Determine the (X, Y) coordinate at the center of the cell enclosing the given text.  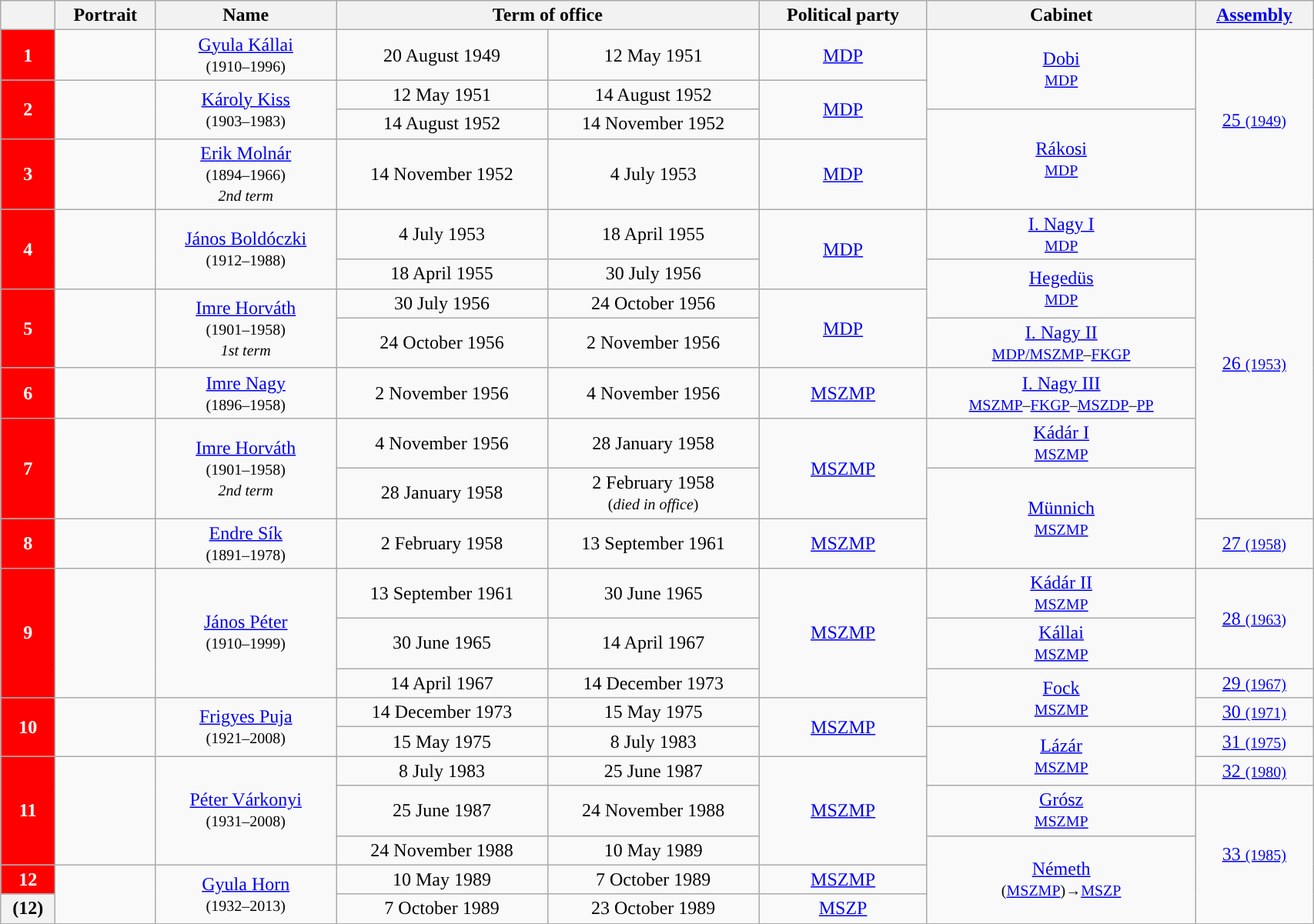
29 (1967) (1255, 683)
9 (28, 633)
RákosiMDP (1061, 159)
33 (1985) (1255, 854)
Péter Várkonyi(1931–2008) (246, 811)
26 (1953) (1255, 363)
6 (28, 392)
2 February 1958 (442, 543)
11 (28, 811)
I. Nagy IIMDP/MSZMP–FKGP (1061, 343)
12 (28, 879)
28 (1963) (1255, 619)
31 (1975) (1255, 742)
4 (28, 249)
Assembly (1255, 15)
Portrait (105, 15)
DobiMDP (1061, 69)
I. Nagy IMDP (1061, 234)
Frigyes Puja(1921–2008) (246, 727)
János Boldóczki(1912–1988) (246, 249)
Kádár IMSZMP (1061, 443)
HegedüsMDP (1061, 289)
20 August 1949 (442, 55)
2 February 1958(died in office) (653, 492)
2 (28, 109)
30 (1971) (1255, 712)
7 (28, 468)
MSZP (843, 909)
(12) (28, 909)
Cabinet (1061, 15)
Imre Nagy(1896–1958) (246, 392)
Endre Sík(1891–1978) (246, 543)
8 (28, 543)
KállaiMSZMP (1061, 643)
FockMSZMP (1061, 698)
10 (28, 727)
Károly Kiss(1903–1983) (246, 109)
32 (1980) (1255, 771)
Imre Horváth(1901–1958)1st term (246, 328)
23 October 1989 (653, 909)
Imre Horváth(1901–1958)2nd term (246, 468)
1 (28, 55)
Gyula Horn(1932–2013) (246, 894)
Erik Molnár(1894–1966)2nd term (246, 174)
Németh(MSZMP)→MSZP (1061, 879)
I. Nagy IIIMSZMP–FKGP–MSZDP–PP (1061, 392)
Term of office (548, 15)
25 (1949) (1255, 120)
5 (28, 328)
Name (246, 15)
Gyula Kállai(1910–1996) (246, 55)
Kádár IIMSZMP (1061, 594)
Political party (843, 15)
3 (28, 174)
27 (1958) (1255, 543)
LázárMSZMP (1061, 756)
MünnichMSZMP (1061, 518)
GrószMSZMP (1061, 811)
János Péter(1910–1999) (246, 633)
